Pinpoint the cell where the given text exists, returning its [x, y] midpoint coordinate. 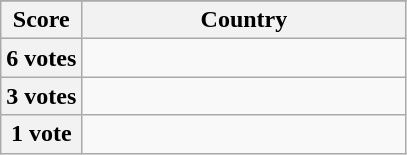
6 votes [42, 58]
Country [244, 20]
3 votes [42, 96]
1 vote [42, 134]
Score [42, 20]
